Return the (x, y) coordinate for the center point of the cell that contains the specified text.  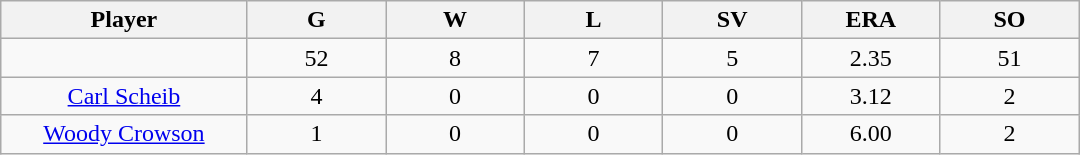
SV (732, 20)
L (594, 20)
6.00 (870, 134)
SO (1010, 20)
Woody Crowson (124, 134)
51 (1010, 58)
3.12 (870, 96)
G (316, 20)
2.35 (870, 58)
7 (594, 58)
5 (732, 58)
52 (316, 58)
Player (124, 20)
Carl Scheib (124, 96)
W (456, 20)
1 (316, 134)
ERA (870, 20)
4 (316, 96)
8 (456, 58)
